Capture the cell that displays the provided text and extract its (X, Y) central coordinate. 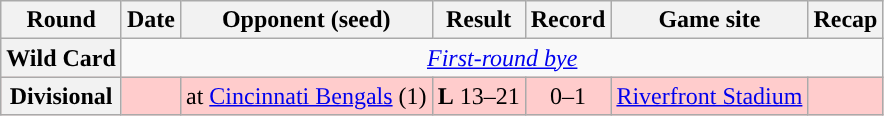
at Cincinnati Bengals (1) (306, 96)
Divisional (62, 96)
Recap (846, 20)
L 13–21 (478, 96)
First-round bye (502, 58)
Record (568, 20)
Wild Card (62, 58)
Opponent (seed) (306, 20)
0–1 (568, 96)
Date (150, 20)
Round (62, 20)
Result (478, 20)
Game site (710, 20)
Riverfront Stadium (710, 96)
